Return [x, y] of the center of cell containing provided text 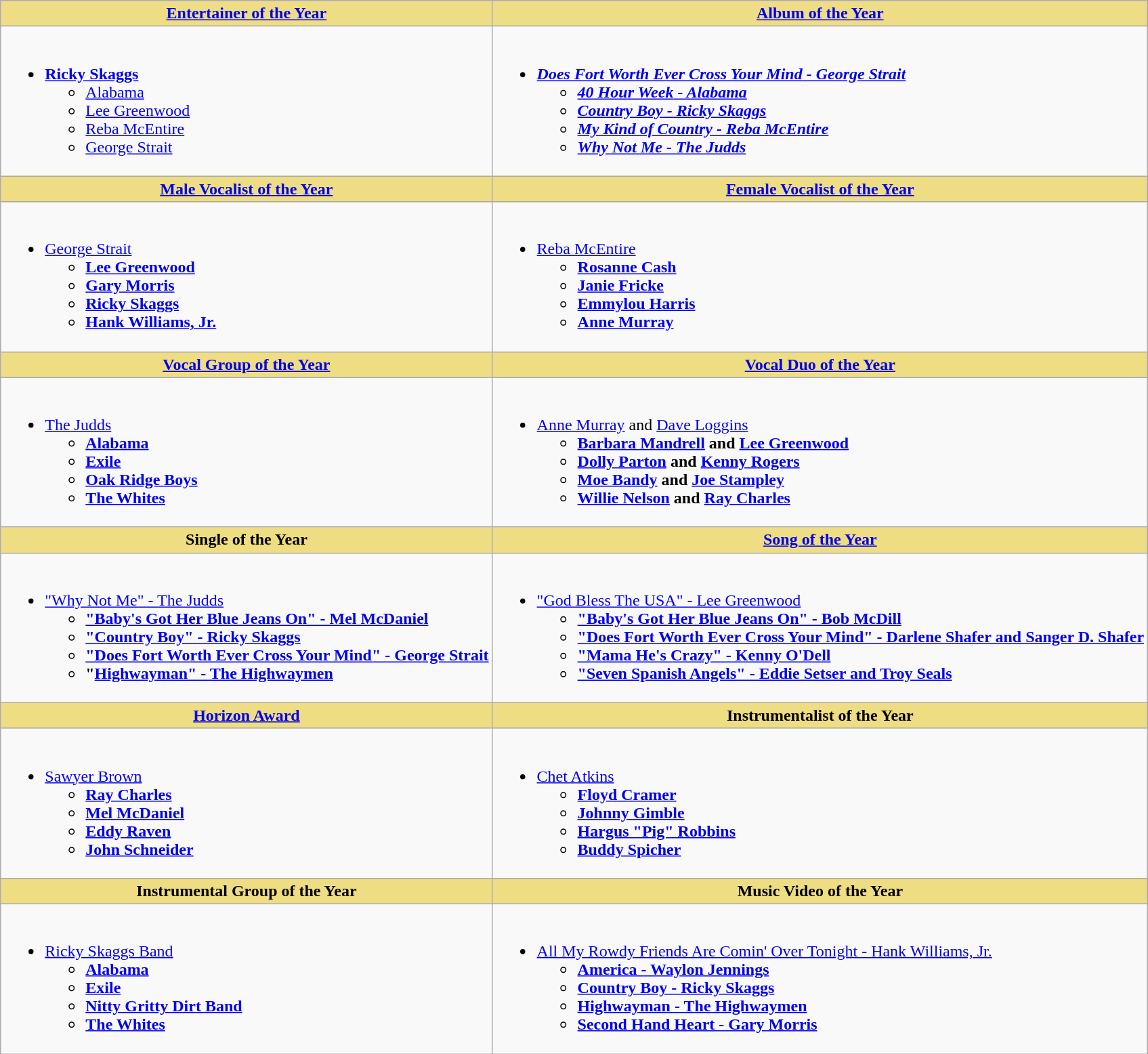
Anne Murray and Dave LogginsBarbara Mandrell and Lee GreenwoodDolly Parton and Kenny RogersMoe Bandy and Joe StampleyWillie Nelson and Ray Charles [820, 452]
Chet AtkinsFloyd CramerJohnny GimbleHargus "Pig" RobbinsBuddy Spicher [820, 803]
Album of the Year [820, 14]
Vocal Duo of the Year [820, 364]
The JuddsAlabamaExileOak Ridge BoysThe Whites [247, 452]
Song of the Year [820, 540]
Instrumental Group of the Year [247, 891]
Male Vocalist of the Year [247, 189]
Sawyer BrownRay CharlesMel McDanielEddy RavenJohn Schneider [247, 803]
Female Vocalist of the Year [820, 189]
Single of the Year [247, 540]
Instrumentalist of the Year [820, 715]
Vocal Group of the Year [247, 364]
Horizon Award [247, 715]
Ricky SkaggsAlabamaLee GreenwoodReba McEntireGeorge Strait [247, 102]
Entertainer of the Year [247, 14]
George StraitLee GreenwoodGary MorrisRicky SkaggsHank Williams, Jr. [247, 276]
Ricky Skaggs BandAlabamaExileNitty Gritty Dirt BandThe Whites [247, 978]
Reba McEntireRosanne CashJanie FrickeEmmylou HarrisAnne Murray [820, 276]
Music Video of the Year [820, 891]
